Provide the (X, Y) coordinate of the cell's center where the given text is located.  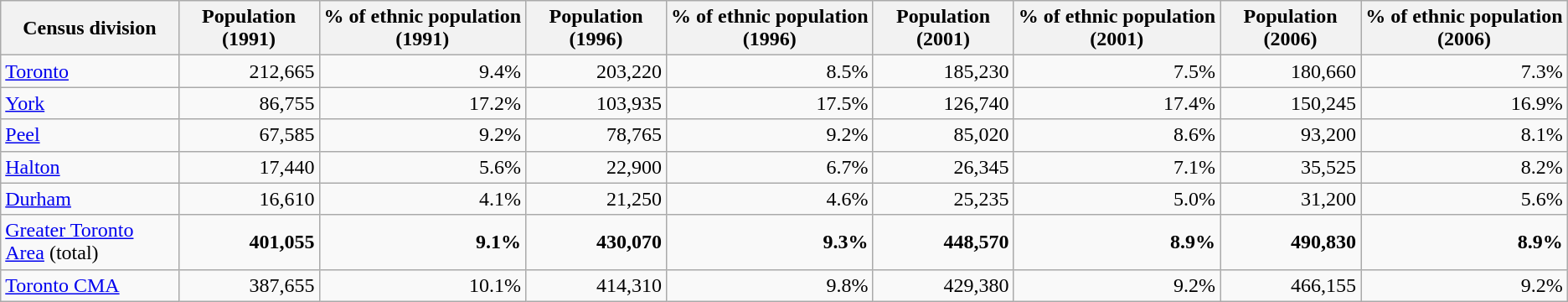
Peel (90, 135)
4.1% (422, 199)
% of ethnic population (1996) (771, 29)
8.5% (771, 71)
16.9% (1464, 103)
16,610 (249, 199)
9.4% (422, 71)
Population (2006) (1291, 29)
150,245 (1291, 103)
67,585 (249, 135)
9.8% (771, 285)
7.5% (1117, 71)
York (90, 103)
429,380 (943, 285)
Toronto (90, 71)
4.6% (771, 199)
9.3% (771, 242)
490,830 (1291, 242)
17.4% (1117, 103)
387,655 (249, 285)
93,200 (1291, 135)
8.6% (1117, 135)
Population (1991) (249, 29)
Toronto CMA (90, 285)
86,755 (249, 103)
7.1% (1117, 167)
212,665 (249, 71)
21,250 (596, 199)
% of ethnic population (1991) (422, 29)
Population (2001) (943, 29)
180,660 (1291, 71)
466,155 (1291, 285)
35,525 (1291, 167)
% of ethnic population (2006) (1464, 29)
22,900 (596, 167)
78,765 (596, 135)
85,020 (943, 135)
% of ethnic population (2001) (1117, 29)
8.1% (1464, 135)
5.0% (1117, 199)
8.2% (1464, 167)
Census division (90, 29)
Population (1996) (596, 29)
185,230 (943, 71)
126,740 (943, 103)
203,220 (596, 71)
9.1% (422, 242)
430,070 (596, 242)
6.7% (771, 167)
31,200 (1291, 199)
26,345 (943, 167)
103,935 (596, 103)
17,440 (249, 167)
17.2% (422, 103)
Greater Toronto Area (total) (90, 242)
448,570 (943, 242)
Halton (90, 167)
17.5% (771, 103)
414,310 (596, 285)
Durham (90, 199)
25,235 (943, 199)
401,055 (249, 242)
10.1% (422, 285)
7.3% (1464, 71)
